Locate the cell with the specified text and output its (X, Y) center coordinate. 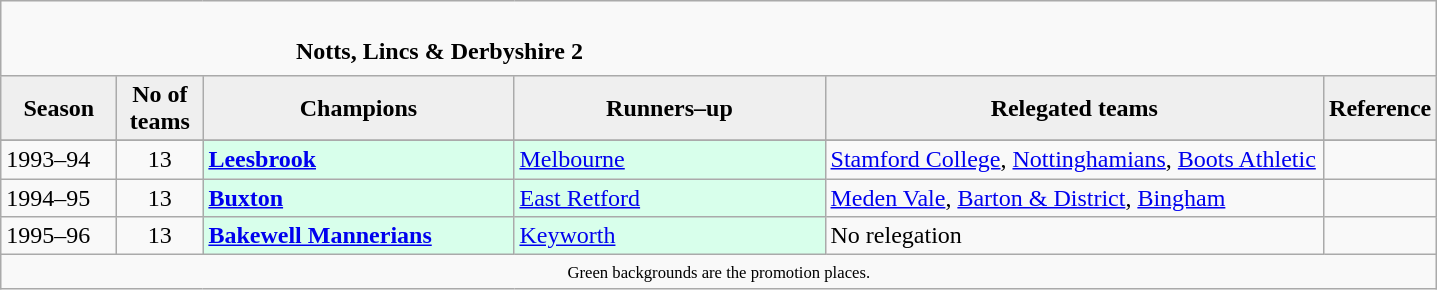
Reference (1380, 108)
Runners–up (670, 108)
Stamford College, Nottinghamians, Boots Athletic (1074, 159)
Leesbrook (358, 159)
Relegated teams (1074, 108)
Green backgrounds are the promotion places. (719, 272)
1995–96 (59, 236)
Meden Vale, Barton & District, Bingham (1074, 197)
East Retford (670, 197)
1994–95 (59, 197)
Season (59, 108)
1993–94 (59, 159)
Buxton (358, 197)
Champions (358, 108)
No relegation (1074, 236)
Bakewell Mannerians (358, 236)
Keyworth (670, 236)
No of teams (160, 108)
Melbourne (670, 159)
